Return the [X, Y] coordinate for the center point of the cell that contains the specified text.  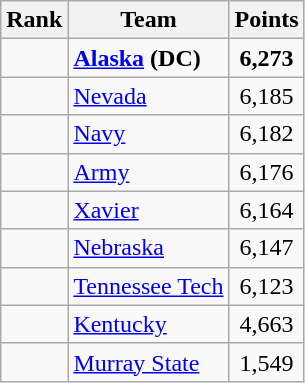
Points [266, 20]
Army [148, 172]
4,663 [266, 324]
6,164 [266, 210]
Rank [34, 20]
Kentucky [148, 324]
Alaska (DC) [148, 58]
6,182 [266, 134]
6,147 [266, 248]
Xavier [148, 210]
Team [148, 20]
Nebraska [148, 248]
6,273 [266, 58]
Tennessee Tech [148, 286]
6,123 [266, 286]
Murray State [148, 362]
Nevada [148, 96]
6,176 [266, 172]
1,549 [266, 362]
Navy [148, 134]
6,185 [266, 96]
